Determine the (X, Y) coordinate at the center of the cell enclosing the given text.  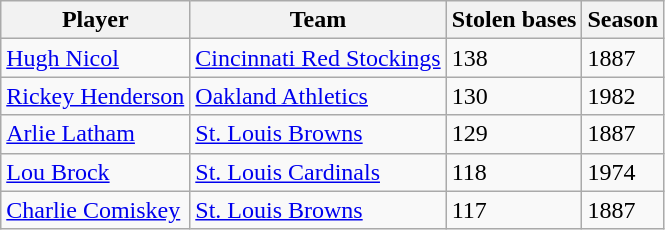
118 (514, 172)
Team (318, 20)
Charlie Comiskey (96, 210)
130 (514, 96)
129 (514, 134)
Arlie Latham (96, 134)
138 (514, 58)
Hugh Nicol (96, 58)
1982 (623, 96)
Rickey Henderson (96, 96)
Season (623, 20)
Stolen bases (514, 20)
Cincinnati Red Stockings (318, 58)
Lou Brock (96, 172)
St. Louis Cardinals (318, 172)
117 (514, 210)
Player (96, 20)
1974 (623, 172)
Oakland Athletics (318, 96)
